Provide the [X, Y] coordinate of the cell's center where the given text is located.  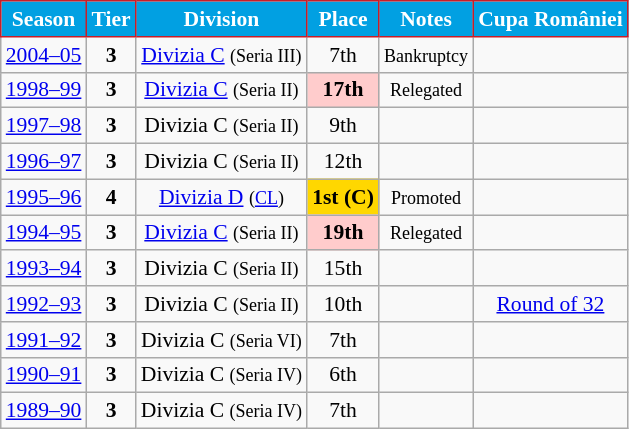
Divizia C (Seria III) [222, 55]
Cupa României [550, 19]
1st (C) [343, 197]
1997–98 [44, 126]
Notes [426, 19]
Divizia C (Seria VI) [222, 340]
1998–99 [44, 90]
1995–96 [44, 197]
17th [343, 90]
Round of 32 [550, 304]
10th [343, 304]
1990–91 [44, 375]
Place [343, 19]
15th [343, 269]
1994–95 [44, 233]
Division [222, 19]
1992–93 [44, 304]
4 [110, 197]
1989–90 [44, 411]
Divizia D (CL) [222, 197]
12th [343, 162]
6th [343, 375]
Tier [110, 19]
Promoted [426, 197]
Season [44, 19]
2004–05 [44, 55]
Bankruptcy [426, 55]
19th [343, 233]
1993–94 [44, 269]
1991–92 [44, 340]
1996–97 [44, 162]
9th [343, 126]
